Identify which cell holds the provided text, then report its (x, y) central coordinate. 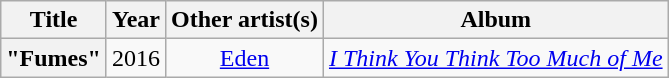
Title (54, 20)
2016 (136, 58)
Eden (245, 58)
Other artist(s) (245, 20)
Album (496, 20)
"Fumes" (54, 58)
Year (136, 20)
I Think You Think Too Much of Me (496, 58)
